For the text-containing cell, return its midpoint in [x, y] coordinate format. 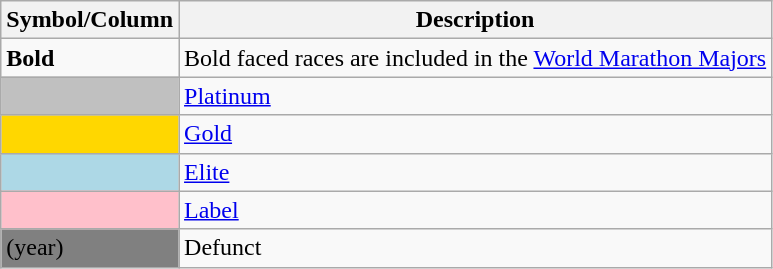
Description [476, 20]
Platinum [476, 96]
Bold [90, 58]
Gold [476, 134]
(year) [90, 248]
Elite [476, 172]
Label [476, 210]
Symbol/Column [90, 20]
Bold faced races are included in the World Marathon Majors [476, 58]
Defunct [476, 248]
